For the text-containing cell, return its midpoint in (X, Y) coordinate format. 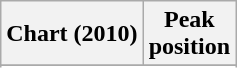
Chart (2010) (72, 34)
Peakposition (189, 34)
